For the text-containing cell, return its midpoint in [X, Y] coordinate format. 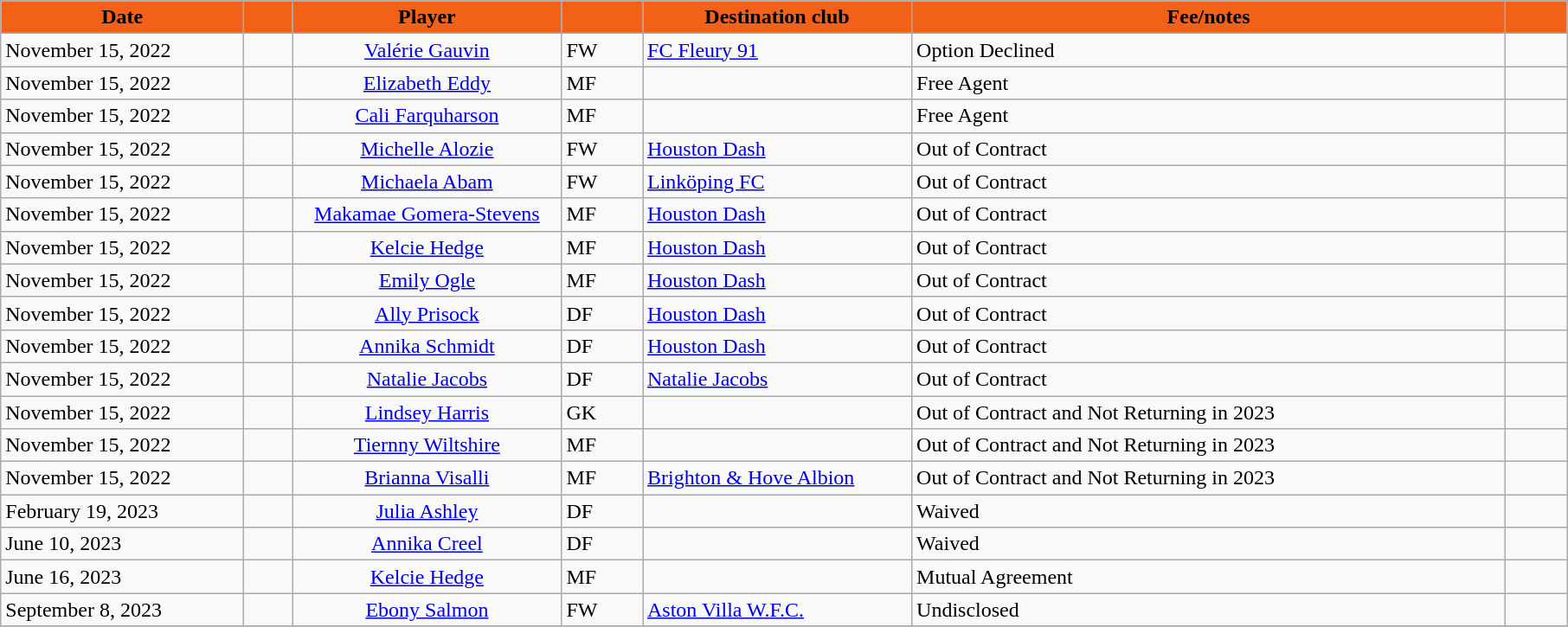
GK [602, 413]
Fee/notes [1209, 17]
Elizabeth Eddy [427, 83]
Ally Prisock [427, 313]
FC Fleury 91 [777, 50]
Lindsey Harris [427, 413]
Tiernny Wiltshire [427, 445]
Annika Schmidt [427, 346]
Julia Ashley [427, 511]
Emily Ogle [427, 280]
Aston Villa W.F.C. [777, 610]
Michaela Abam [427, 182]
September 8, 2023 [123, 610]
Mutual Agreement [1209, 577]
Ebony Salmon [427, 610]
Valérie Gauvin [427, 50]
June 16, 2023 [123, 577]
Annika Creel [427, 544]
Cali Farquharson [427, 116]
Player [427, 17]
Makamae Gomera-Stevens [427, 214]
June 10, 2023 [123, 544]
Brianna Visalli [427, 478]
Brighton & Hove Albion [777, 478]
Destination club [777, 17]
Option Declined [1209, 50]
Michelle Alozie [427, 149]
Date [123, 17]
February 19, 2023 [123, 511]
Linköping FC [777, 182]
Undisclosed [1209, 610]
